Scan for the cell matching the given text and deliver its (X, Y) coordinate at center. 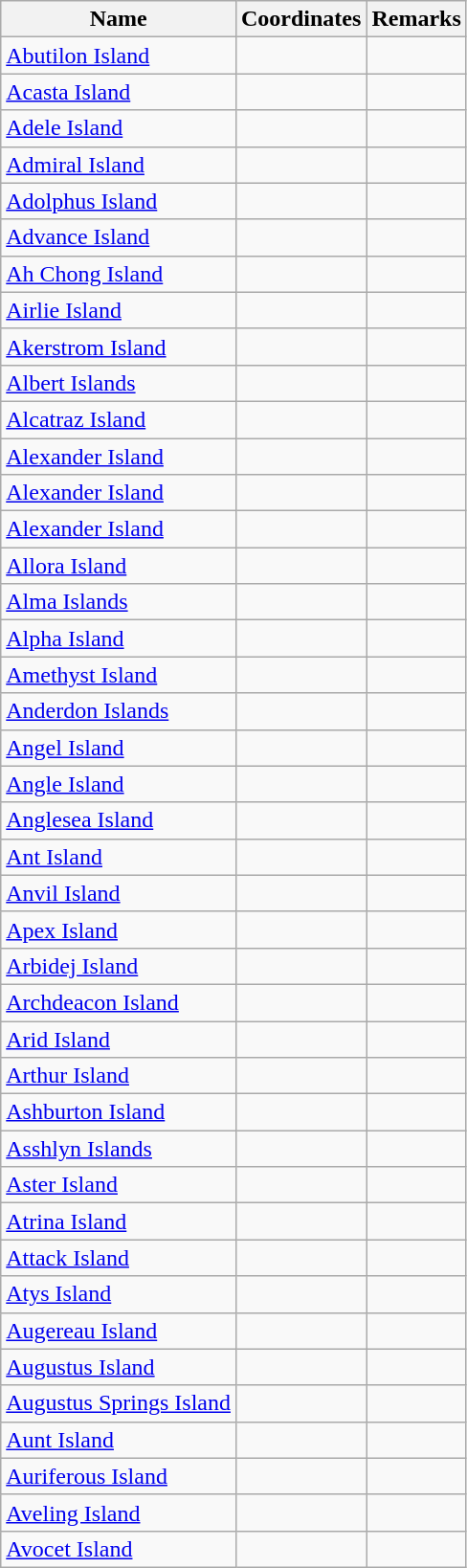
Aveling Island (119, 1512)
Amethyst Island (119, 675)
Archdeacon Island (119, 1002)
Augustus Island (119, 1367)
Aster Island (119, 1185)
Augereau Island (119, 1331)
Allora Island (119, 566)
Alcatraz Island (119, 419)
Arid Island (119, 1039)
Abutilon Island (119, 56)
Aunt Island (119, 1440)
Atrina Island (119, 1221)
Admiral Island (119, 165)
Apex Island (119, 930)
Name (119, 19)
Remarks (416, 19)
Adele Island (119, 128)
Arthur Island (119, 1076)
Anvil Island (119, 893)
Ashburton Island (119, 1112)
Attack Island (119, 1258)
Anderdon Islands (119, 711)
Ant Island (119, 857)
Atys Island (119, 1294)
Anglesea Island (119, 820)
Albert Islands (119, 383)
Alpha Island (119, 638)
Angle Island (119, 784)
Asshlyn Islands (119, 1149)
Akerstrom Island (119, 347)
Arbidej Island (119, 966)
Ah Chong Island (119, 274)
Augustus Springs Island (119, 1403)
Airlie Island (119, 310)
Alma Islands (119, 602)
Angel Island (119, 748)
Coordinates (300, 19)
Advance Island (119, 237)
Avocet Island (119, 1549)
Adolphus Island (119, 201)
Auriferous Island (119, 1476)
Acasta Island (119, 92)
